Capture the cell that displays the provided text and extract its [X, Y] central coordinate. 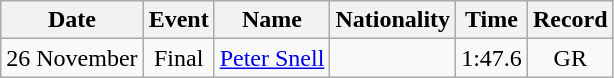
Nationality [393, 20]
1:47.6 [492, 58]
Final [178, 58]
Peter Snell [272, 58]
Event [178, 20]
Date [72, 20]
Time [492, 20]
Record [570, 20]
26 November [72, 58]
Name [272, 20]
GR [570, 58]
